Identify which cell holds the provided text, then report its [x, y] central coordinate. 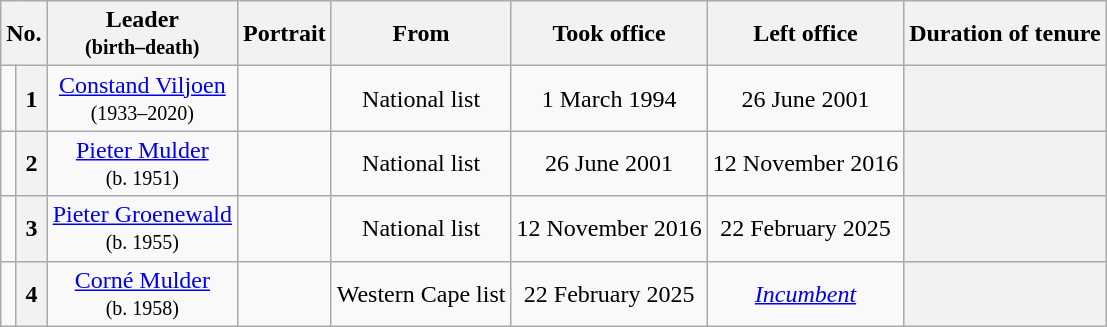
2 [32, 164]
Corné Mulder(b. 1958) [142, 294]
Constand Viljoen(1933–2020) [142, 98]
Portrait [284, 34]
Pieter Mulder(b. 1951) [142, 164]
From [421, 34]
Pieter Groenewald(b. 1955) [142, 228]
Left office [805, 34]
No. [24, 34]
Western Cape list [421, 294]
3 [32, 228]
Took office [609, 34]
Incumbent [805, 294]
1 March 1994 [609, 98]
Duration of tenure [1006, 34]
1 [32, 98]
4 [32, 294]
Leader(birth–death) [142, 34]
